Return the (x, y) coordinate for the center point of the cell that contains the specified text.  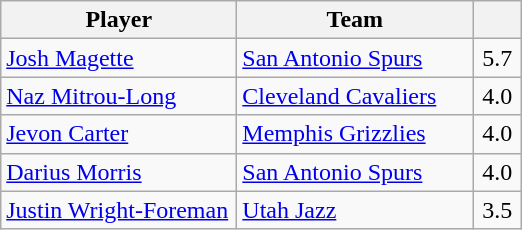
Josh Magette (119, 58)
Naz Mitrou-Long (119, 96)
3.5 (498, 210)
Justin Wright-Foreman (119, 210)
Utah Jazz (355, 210)
Team (355, 20)
Darius Morris (119, 172)
Player (119, 20)
5.7 (498, 58)
Cleveland Cavaliers (355, 96)
Jevon Carter (119, 134)
Memphis Grizzlies (355, 134)
